Search for the cell housing the specified text and yield its [x, y] center coordinate. 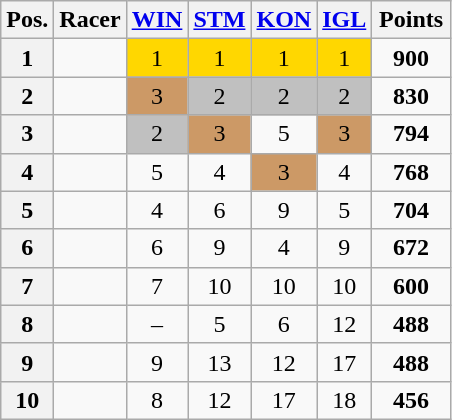
900 [412, 58]
704 [412, 210]
KON [284, 20]
600 [412, 286]
456 [412, 400]
18 [344, 400]
794 [412, 134]
672 [412, 248]
STM [220, 20]
Pos. [28, 20]
Points [412, 20]
830 [412, 96]
– [157, 324]
IGL [344, 20]
Racer [90, 20]
768 [412, 172]
WIN [157, 20]
13 [220, 362]
